Detect which cell encompasses the target text, then output its [X, Y] center coordinate. 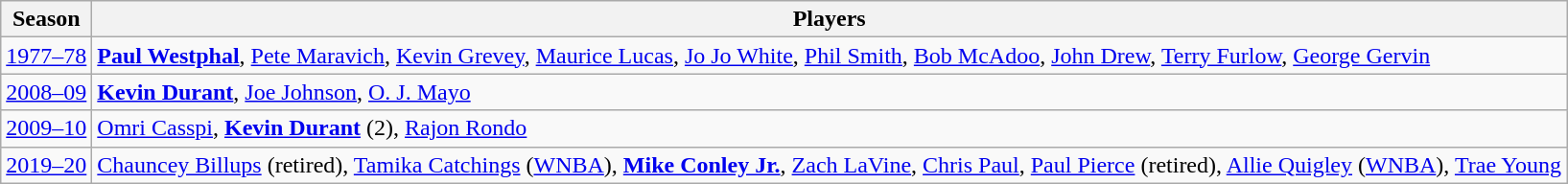
Omri Casspi, Kevin Durant (2), Rajon Rondo [830, 128]
Paul Westphal, Pete Maravich, Kevin Grevey, Maurice Lucas, Jo Jo White, Phil Smith, Bob McAdoo, John Drew, Terry Furlow, George Gervin [830, 56]
Players [830, 19]
Season [46, 19]
1977–78 [46, 56]
2008–09 [46, 92]
2019–20 [46, 165]
2009–10 [46, 128]
Kevin Durant, Joe Johnson, O. J. Mayo [830, 92]
